Detect which cell encompasses the target text, then output its [X, Y] center coordinate. 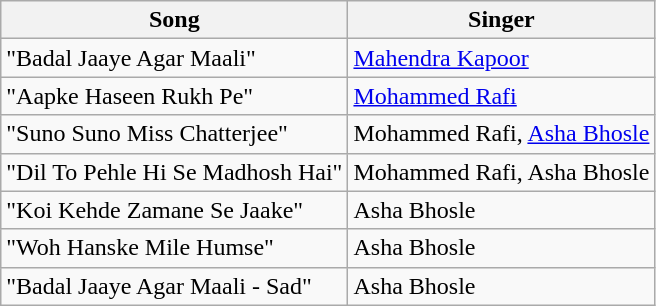
"Aapke Haseen Rukh Pe" [174, 96]
"Suno Suno Miss Chatterjee" [174, 134]
Singer [502, 20]
Song [174, 20]
"Dil To Pehle Hi Se Madhosh Hai" [174, 172]
"Badal Jaaye Agar Maali" [174, 58]
"Badal Jaaye Agar Maali - Sad" [174, 286]
Mahendra Kapoor [502, 58]
Mohammed Rafi [502, 96]
"Koi Kehde Zamane Se Jaake" [174, 210]
"Woh Hanske Mile Humse" [174, 248]
